From the cell containing the given text, extract its center point as [X, Y] coordinate. 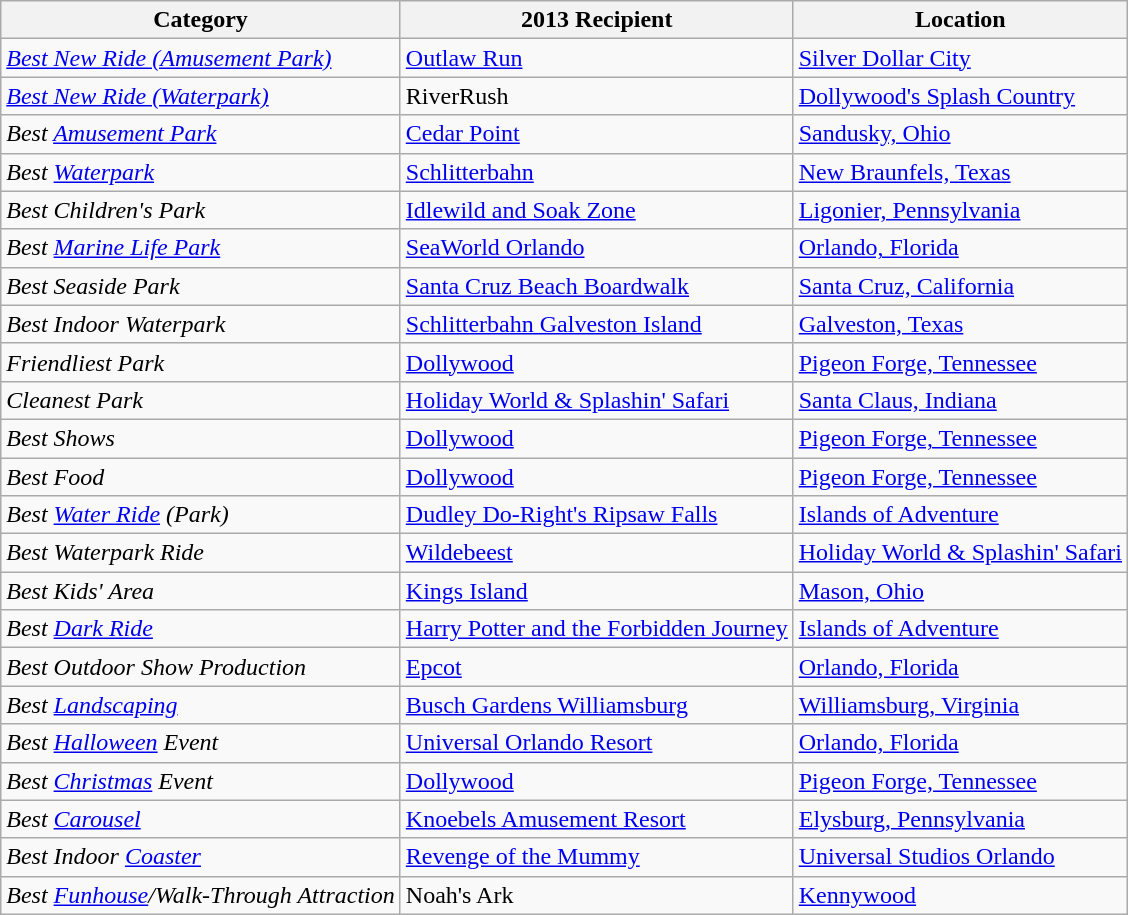
Elysburg, Pennsylvania [960, 819]
Santa Claus, Indiana [960, 400]
Best New Ride (Waterpark) [201, 96]
Friendliest Park [201, 362]
2013 Recipient [596, 20]
Best Shows [201, 438]
Best Halloween Event [201, 743]
Schlitterbahn Galveston Island [596, 324]
Wildebeest [596, 553]
Best Christmas Event [201, 781]
Best Dark Ride [201, 629]
New Braunfels, Texas [960, 172]
Universal Studios Orlando [960, 857]
Revenge of the Mummy [596, 857]
Cleanest Park [201, 400]
Best Kids' Area [201, 591]
Santa Cruz Beach Boardwalk [596, 286]
Best New Ride (Amusement Park) [201, 58]
Best Landscaping [201, 705]
Best Waterpark [201, 172]
Galveston, Texas [960, 324]
Best Outdoor Show Production [201, 667]
Mason, Ohio [960, 591]
Best Seaside Park [201, 286]
Dollywood's Splash Country [960, 96]
RiverRush [596, 96]
Best Waterpark Ride [201, 553]
Busch Gardens Williamsburg [596, 705]
Williamsburg, Virginia [960, 705]
Silver Dollar City [960, 58]
Location [960, 20]
Best Water Ride (Park) [201, 515]
Best Children's Park [201, 210]
Dudley Do-Right's Ripsaw Falls [596, 515]
Category [201, 20]
Best Amusement Park [201, 134]
Best Marine Life Park [201, 248]
Best Carousel [201, 819]
Best Indoor Coaster [201, 857]
SeaWorld Orlando [596, 248]
Noah's Ark [596, 895]
Best Indoor Waterpark [201, 324]
Idlewild and Soak Zone [596, 210]
Knoebels Amusement Resort [596, 819]
Kennywood [960, 895]
Universal Orlando Resort [596, 743]
Harry Potter and the Forbidden Journey [596, 629]
Kings Island [596, 591]
Santa Cruz, California [960, 286]
Ligonier, Pennsylvania [960, 210]
Cedar Point [596, 134]
Schlitterbahn [596, 172]
Best Funhouse/Walk-Through Attraction [201, 895]
Sandusky, Ohio [960, 134]
Epcot [596, 667]
Best Food [201, 477]
Outlaw Run [596, 58]
